From the cell containing the given text, extract its center point as (x, y) coordinate. 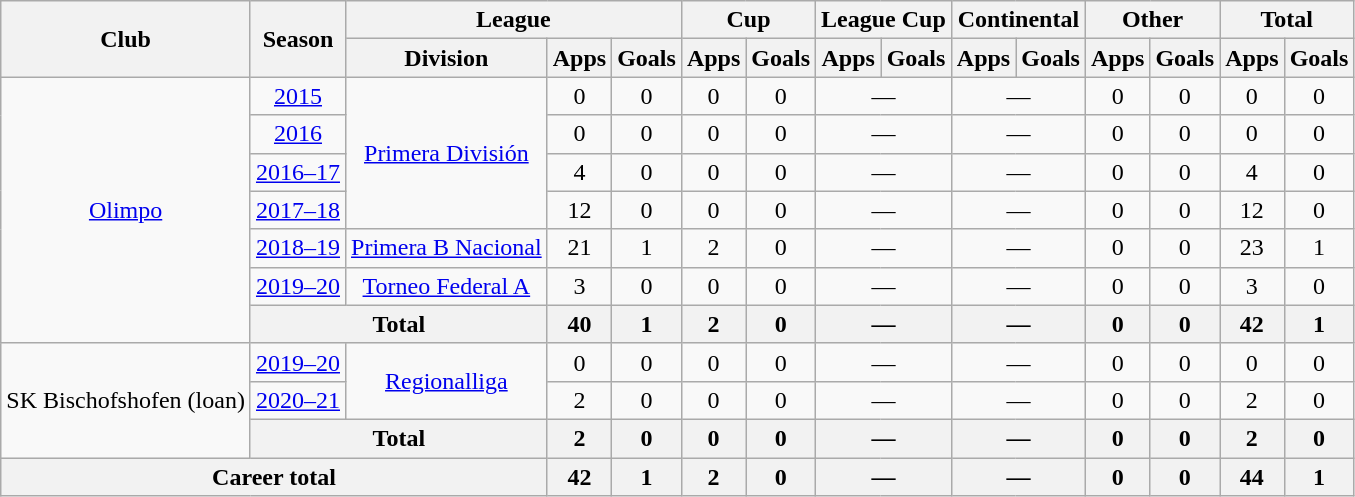
Continental (1018, 20)
League Cup (884, 20)
Division (447, 58)
2016–17 (298, 172)
40 (579, 324)
Primera B Nacional (447, 248)
League (514, 20)
Club (126, 39)
2020–21 (298, 400)
2018–19 (298, 248)
Other (1152, 20)
Cup (748, 20)
23 (1252, 248)
Career total (274, 477)
Season (298, 39)
Torneo Federal A (447, 286)
44 (1252, 477)
Olimpo (126, 210)
Primera División (447, 153)
21 (579, 248)
2015 (298, 96)
2016 (298, 134)
SK Bischofshofen (loan) (126, 400)
Regionalliga (447, 381)
2017–18 (298, 210)
